Pinpoint the cell where the given text exists, returning its [X, Y] midpoint coordinate. 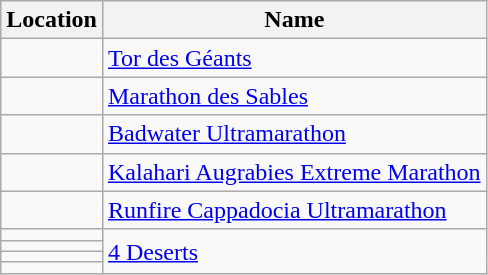
Tor des Géants [294, 58]
Badwater Ultramarathon [294, 134]
Location [52, 20]
Runfire Cappadocia Ultramarathon [294, 210]
Name [294, 20]
Kalahari Augrabies Extreme Marathon [294, 172]
Marathon des Sables [294, 96]
4 Deserts [294, 251]
